Capture the cell that displays the provided text and extract its (X, Y) central coordinate. 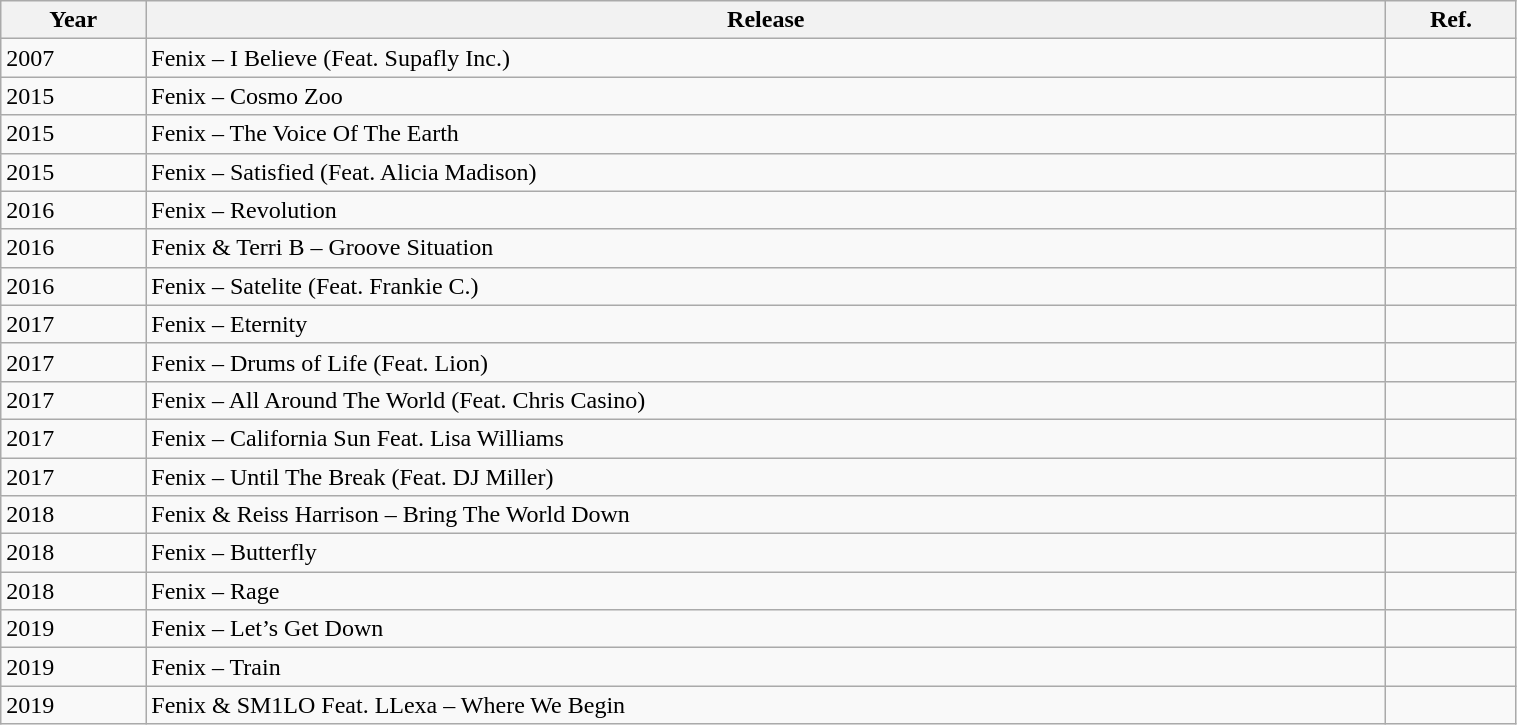
Fenix – Train (766, 667)
Fenix – Drums of Life (Feat. Lion) (766, 362)
Fenix – Until The Break (Feat. DJ Miller) (766, 477)
Fenix – Satisfied (Feat. Alicia Madison) (766, 172)
Fenix – I Believe (Feat. Supafly Inc.) (766, 58)
2007 (74, 58)
Fenix – Rage (766, 591)
Year (74, 20)
Fenix – Let’s Get Down (766, 629)
Fenix – California Sun Feat. Lisa Williams (766, 438)
Release (766, 20)
Fenix – Cosmo Zoo (766, 96)
Fenix – All Around The World (Feat. Chris Casino) (766, 400)
Fenix & Terri B – Groove Situation (766, 248)
Fenix & SM1LO Feat. LLexa – Where We Begin (766, 705)
Fenix – Butterfly (766, 553)
Fenix – Revolution (766, 210)
Fenix – Eternity (766, 324)
Fenix – The Voice Of The Earth (766, 134)
Ref. (1451, 20)
Fenix & Reiss Harrison – Bring The World Down (766, 515)
Fenix – Satelite (Feat. Frankie C.) (766, 286)
